Output the (X, Y) coordinate of the center of the cell containing the given text.  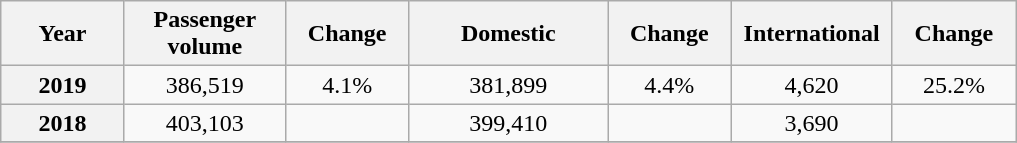
399,410 (508, 123)
403,103 (204, 123)
4,620 (812, 85)
2018 (63, 123)
3,690 (812, 123)
4.1% (347, 85)
386,519 (204, 85)
Passenger volume (204, 34)
381,899 (508, 85)
International (812, 34)
4.4% (670, 85)
25.2% (954, 85)
2019 (63, 85)
Domestic (508, 34)
Year (63, 34)
